Pinpoint the cell where the given text exists, returning its [X, Y] midpoint coordinate. 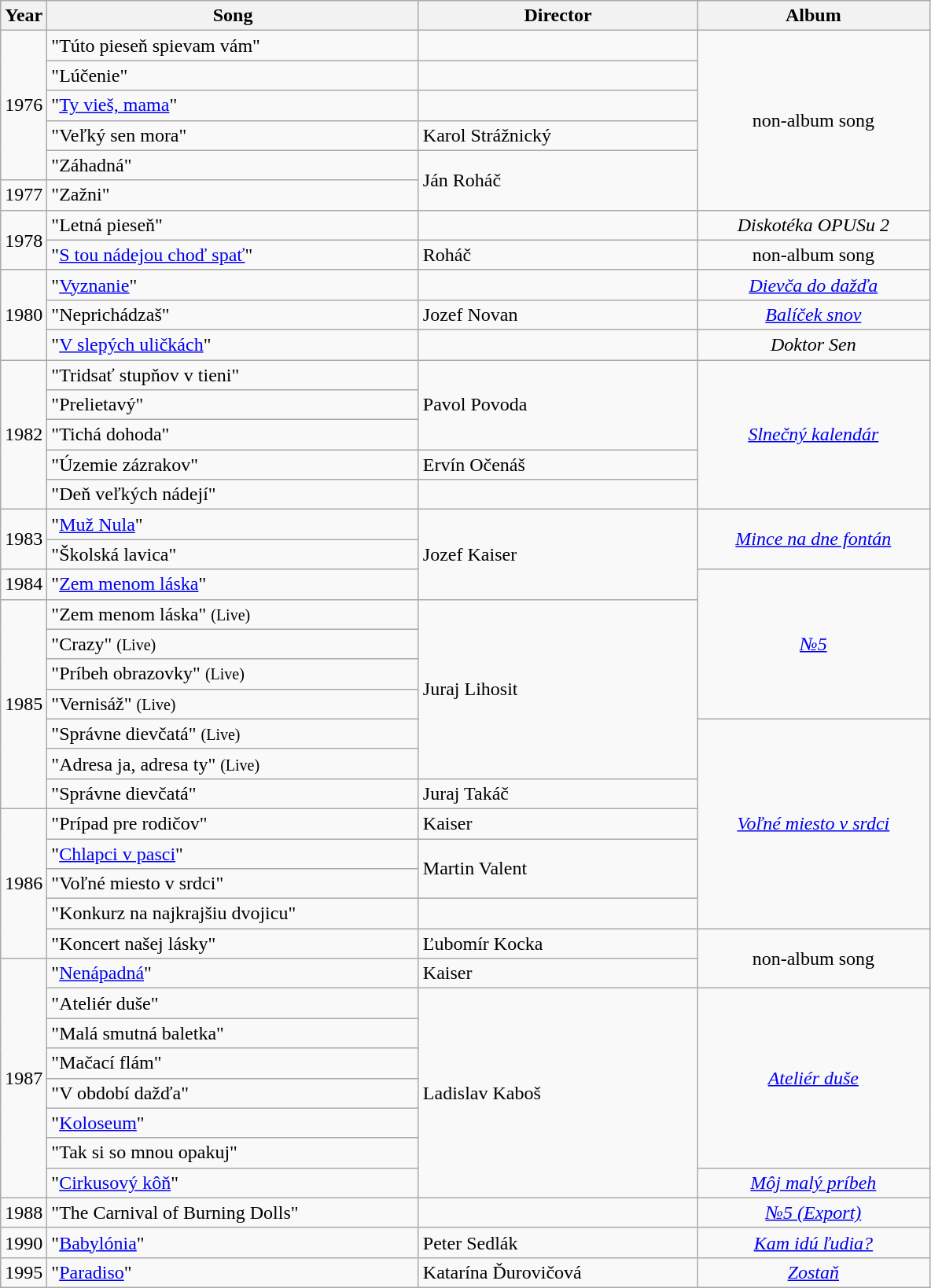
Juraj Lihosit [557, 689]
Director [557, 16]
"Príbeh obrazovky" (Live) [233, 674]
Diskotéka OPUSu 2 [813, 225]
Ateliér duše [813, 1078]
Ján Roháč [557, 180]
"Koncert našej lásky" [233, 944]
Jozef Novan [557, 315]
"Adresa ja, adresa ty" (Live) [233, 764]
"Vyznanie" [233, 285]
Ervín Očenáš [557, 465]
"Veľký sen mora" [233, 135]
1988 [24, 1213]
"Paradiso" [233, 1272]
"V slepých uličkách" [233, 344]
"Zem menom láska" (Live) [233, 614]
"Cirkusový kôň" [233, 1183]
Peter Sedlák [557, 1242]
Year [24, 16]
"Lúčenie" [233, 75]
Zostaň [813, 1272]
"Ateliér duše" [233, 1003]
1983 [24, 539]
"Ty vieš, mama" [233, 105]
1987 [24, 1078]
Balíček snov [813, 315]
Roháč [557, 255]
"Konkurz na najkrajšiu dvojicu" [233, 914]
Mince na dne fontán [813, 539]
Ladislav Kaboš [557, 1093]
"Neprichádzaš" [233, 315]
"Správne dievčatá" [233, 793]
№5 [813, 644]
Jozef Kaiser [557, 554]
Katarína Ďurovičová [557, 1272]
"Nenápadná" [233, 973]
Slnečný kalendár [813, 435]
1978 [24, 240]
"Prelietavý" [233, 405]
"Tichá dohoda" [233, 435]
"Vernisáž" (Live) [233, 704]
"Letná pieseň" [233, 225]
Kam idú ľudia? [813, 1242]
"Mačací flám" [233, 1063]
1990 [24, 1242]
Ľubomír Kocka [557, 944]
Voľné miesto v srdci [813, 823]
1995 [24, 1272]
"Zažni" [233, 195]
1986 [24, 883]
№5 (Export) [813, 1213]
"Tak si so mnou opakuj" [233, 1153]
1985 [24, 704]
"Prípad pre rodičov" [233, 823]
"Územie zázrakov" [233, 465]
"Záhadná" [233, 165]
Môj malý príbeh [813, 1183]
Juraj Takáč [557, 793]
"Malá smutná baletka" [233, 1033]
1982 [24, 435]
"Deň veľkých nádejí" [233, 495]
Doktor Sen [813, 344]
"Zem menom láska" [233, 584]
"Školská lavica" [233, 554]
"Crazy" (Live) [233, 644]
"The Carnival of Burning Dolls" [233, 1213]
Karol Strážnický [557, 135]
"Babylónia" [233, 1242]
1984 [24, 584]
"V období dažďa" [233, 1093]
1976 [24, 105]
Pavol Povoda [557, 405]
"Koloseum" [233, 1123]
"Voľné miesto v srdci" [233, 884]
1980 [24, 315]
Martin Valent [557, 868]
Dievča do dažďa [813, 285]
Album [813, 16]
1977 [24, 195]
"Muž Nula" [233, 524]
"S tou nádejou choď spať" [233, 255]
"Správne dievčatá" (Live) [233, 734]
"Túto pieseň spievam vám" [233, 46]
"Chlapci v pasci" [233, 853]
Song [233, 16]
"Tridsať stupňov v tieni" [233, 375]
